Scan for the cell matching the given text and deliver its [X, Y] coordinate at center. 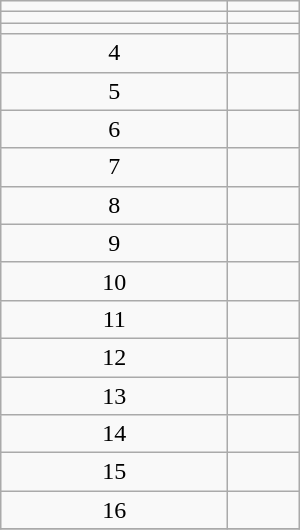
7 [114, 167]
5 [114, 91]
4 [114, 53]
8 [114, 205]
11 [114, 319]
12 [114, 357]
6 [114, 129]
16 [114, 510]
10 [114, 281]
13 [114, 395]
9 [114, 243]
14 [114, 434]
15 [114, 472]
